Identify which cell holds the provided text, then report its [x, y] central coordinate. 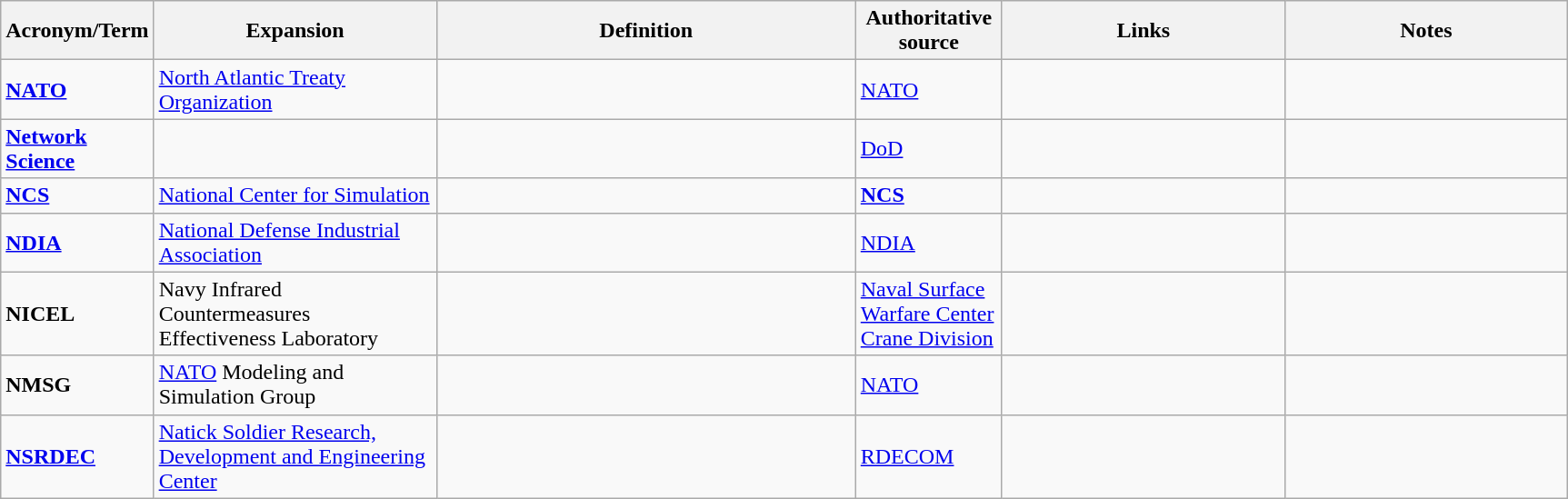
National Center for Simulation [295, 195]
Naval Surface Warfare Center Crane Division [929, 314]
NICEL [77, 314]
Links [1144, 31]
National Defense Industrial Association [295, 242]
NMSG [77, 385]
Network Science [77, 149]
Definition [645, 31]
Navy Infrared Countermeasures Effectiveness Laboratory [295, 314]
Notes [1425, 31]
Authoritative source [929, 31]
RDECOM [929, 456]
Acronym/Term [77, 31]
DoD [929, 149]
Expansion [295, 31]
Natick Soldier Research, Development and Engineering Center [295, 456]
NSRDEC [77, 456]
NATO Modeling and Simulation Group [295, 385]
North Atlantic Treaty Organization [295, 89]
